Capture the cell that displays the provided text and extract its (X, Y) central coordinate. 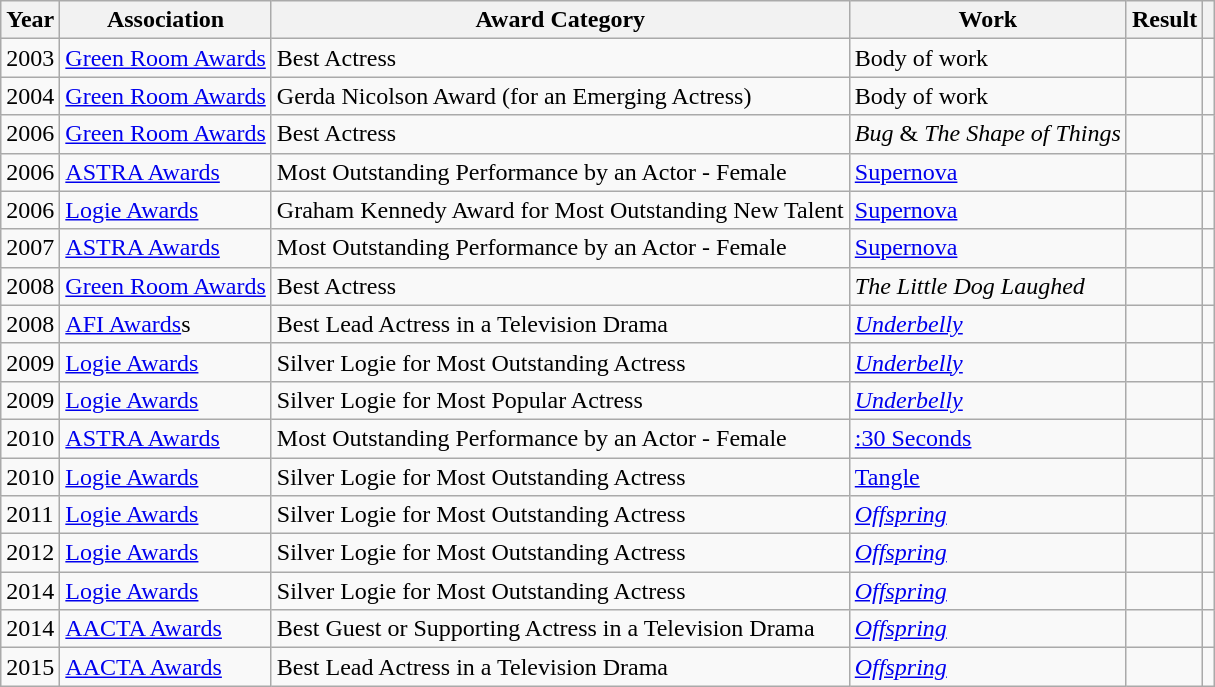
Silver Logie for Most Popular Actress (560, 400)
AFI Awardss (166, 324)
2011 (30, 515)
2007 (30, 248)
2012 (30, 553)
Tangle (988, 477)
The Little Dog Laughed (988, 286)
Result (1164, 20)
Graham Kennedy Award for Most Outstanding New Talent (560, 210)
Award Category (560, 20)
Year (30, 20)
Bug & The Shape of Things (988, 134)
2003 (30, 58)
2004 (30, 96)
Gerda Nicolson Award (for an Emerging Actress) (560, 96)
:30 Seconds (988, 438)
Best Guest or Supporting Actress in a Television Drama (560, 629)
Work (988, 20)
2015 (30, 667)
Association (166, 20)
